Identify which cell holds the provided text, then report its [x, y] central coordinate. 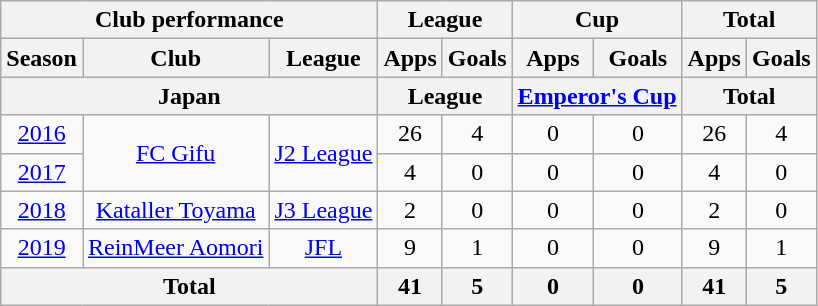
Japan [190, 96]
Kataller Toyama [175, 210]
Cup [597, 20]
Emperor's Cup [597, 96]
FC Gifu [175, 153]
2018 [42, 210]
Club [175, 58]
Season [42, 58]
ReinMeer Aomori [175, 248]
JFL [324, 248]
2016 [42, 134]
2019 [42, 248]
J2 League [324, 153]
2017 [42, 172]
Club performance [190, 20]
J3 League [324, 210]
